Pinpoint the cell where the given text exists, returning its (X, Y) midpoint coordinate. 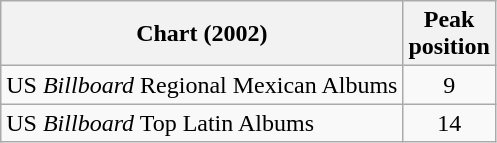
US Billboard Top Latin Albums (202, 123)
Chart (2002) (202, 34)
9 (449, 85)
Peakposition (449, 34)
14 (449, 123)
US Billboard Regional Mexican Albums (202, 85)
